Extract the (X, Y) coordinate from the center of the cell holding the provided text.  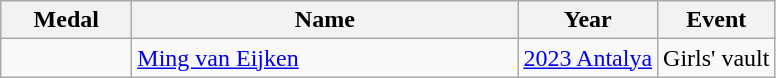
Ming van Eijken (325, 58)
Name (325, 20)
Medal (66, 20)
2023 Antalya (588, 58)
Year (588, 20)
Girls' vault (716, 58)
Event (716, 20)
